Pinpoint the cell where the given text exists, returning its [X, Y] midpoint coordinate. 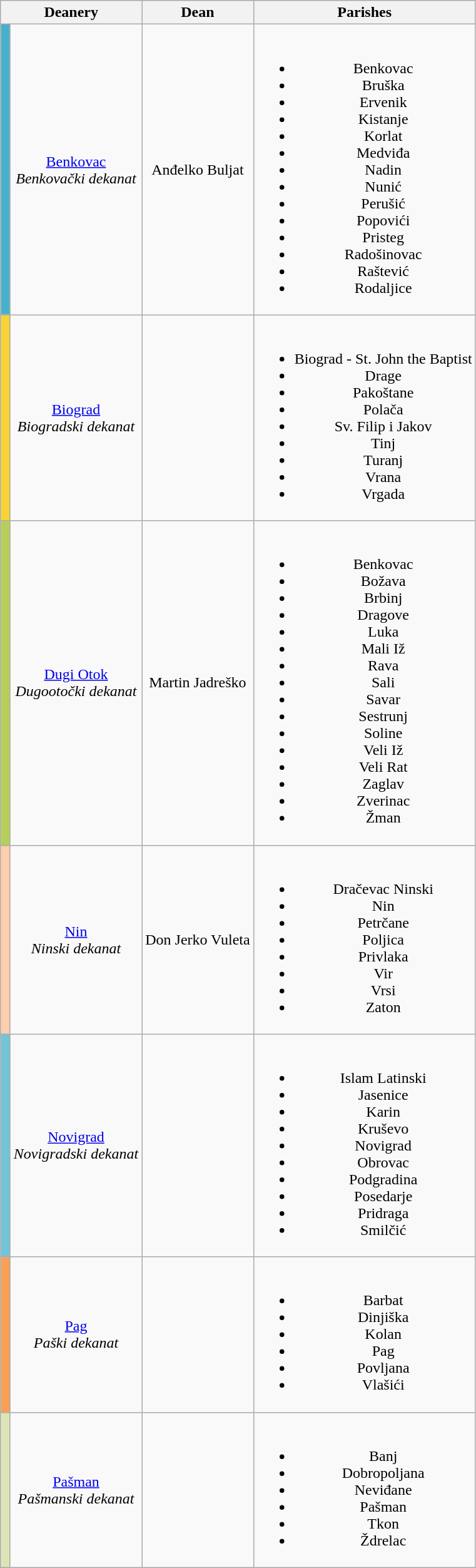
BenkovacBruškaErvenikKistanjeKorlatMedviđaNadinNunićPerušićPopovićiPristegRadošinovacRaštevićRodaljice [364, 170]
BanjDobropoljanaNeviđanePašmanTkonŽdrelac [364, 1490]
BenkovacBenkovački dekanat [76, 170]
NinNinski dekanat [76, 940]
NovigradNovigradski dekanat [76, 1145]
Islam LatinskiJaseniceKarinKruševoNovigradObrovacPodgradinaPosedarjePridragaSmilčić [364, 1145]
Martin Jadreško [198, 683]
Dean [198, 13]
Dračevac NinskiNinPetrčanePoljicaPrivlakaVirVrsiZaton [364, 940]
Parishes [364, 13]
Anđelko Buljat [198, 170]
PašmanPašmanski dekanat [76, 1490]
BiogradBiogradski dekanat [76, 418]
Don Jerko Vuleta [198, 940]
Deanery [71, 13]
Dugi OtokDugootočki dekanat [76, 683]
PagPaški dekanat [76, 1335]
BarbatDinjiškaKolanPagPovljanaVlašići [364, 1335]
Biograd - St. John the BaptistDragePakoštanePolačaSv. Filip i JakovTinjTuranjVranaVrgada [364, 418]
BenkovacBožavaBrbinjDragoveLukaMali IžRavaSaliSavarSestrunjSolineVeli IžVeli RatZaglavZverinacŽman [364, 683]
